For the text-containing cell, return its midpoint in [x, y] coordinate format. 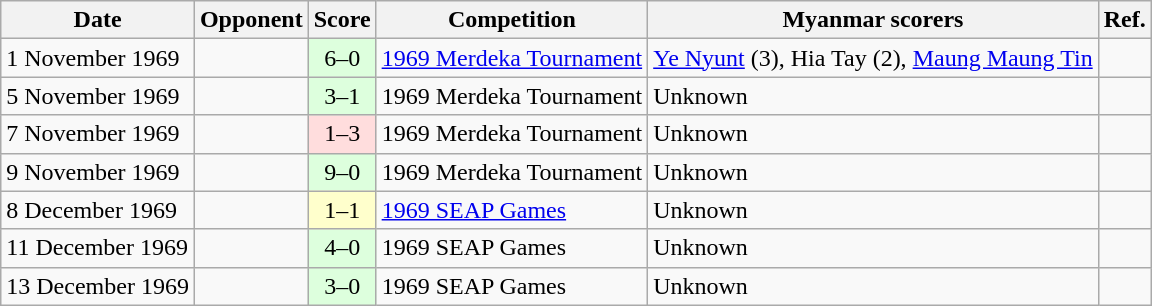
1–3 [342, 134]
3–0 [342, 286]
Ref. [1124, 20]
Competition [512, 20]
Opponent [251, 20]
13 December 1969 [98, 286]
Ye Nyunt (3), Hia Tay (2), Maung Maung Tin [874, 58]
9–0 [342, 172]
Myanmar scorers [874, 20]
7 November 1969 [98, 134]
8 December 1969 [98, 210]
9 November 1969 [98, 172]
11 December 1969 [98, 248]
Score [342, 20]
3–1 [342, 96]
Date [98, 20]
1 November 1969 [98, 58]
4–0 [342, 248]
1–1 [342, 210]
5 November 1969 [98, 96]
6–0 [342, 58]
